Return the [X, Y] coordinate for the center point of the cell that contains the specified text.  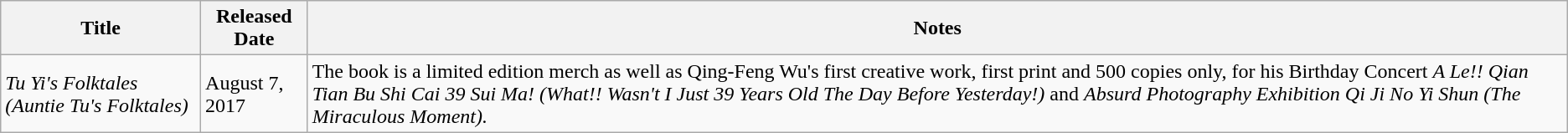
Released Date [255, 28]
Tu Yi's Folktales (Auntie Tu's Folktales) [101, 94]
Notes [937, 28]
Title [101, 28]
August 7, 2017 [255, 94]
